Scan for the cell matching the given text and deliver its (x, y) coordinate at center. 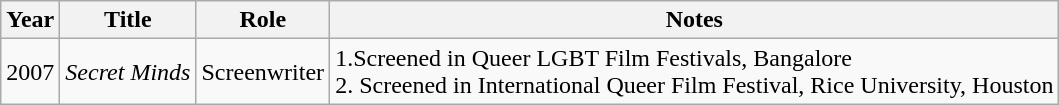
2007 (30, 72)
Title (128, 20)
1.Screened in Queer LGBT Film Festivals, Bangalore2. Screened in International Queer Film Festival, Rice University, Houston (694, 72)
Role (263, 20)
Secret Minds (128, 72)
Year (30, 20)
Screenwriter (263, 72)
Notes (694, 20)
